Return the [x, y] coordinate for the center point of the cell that contains the specified text.  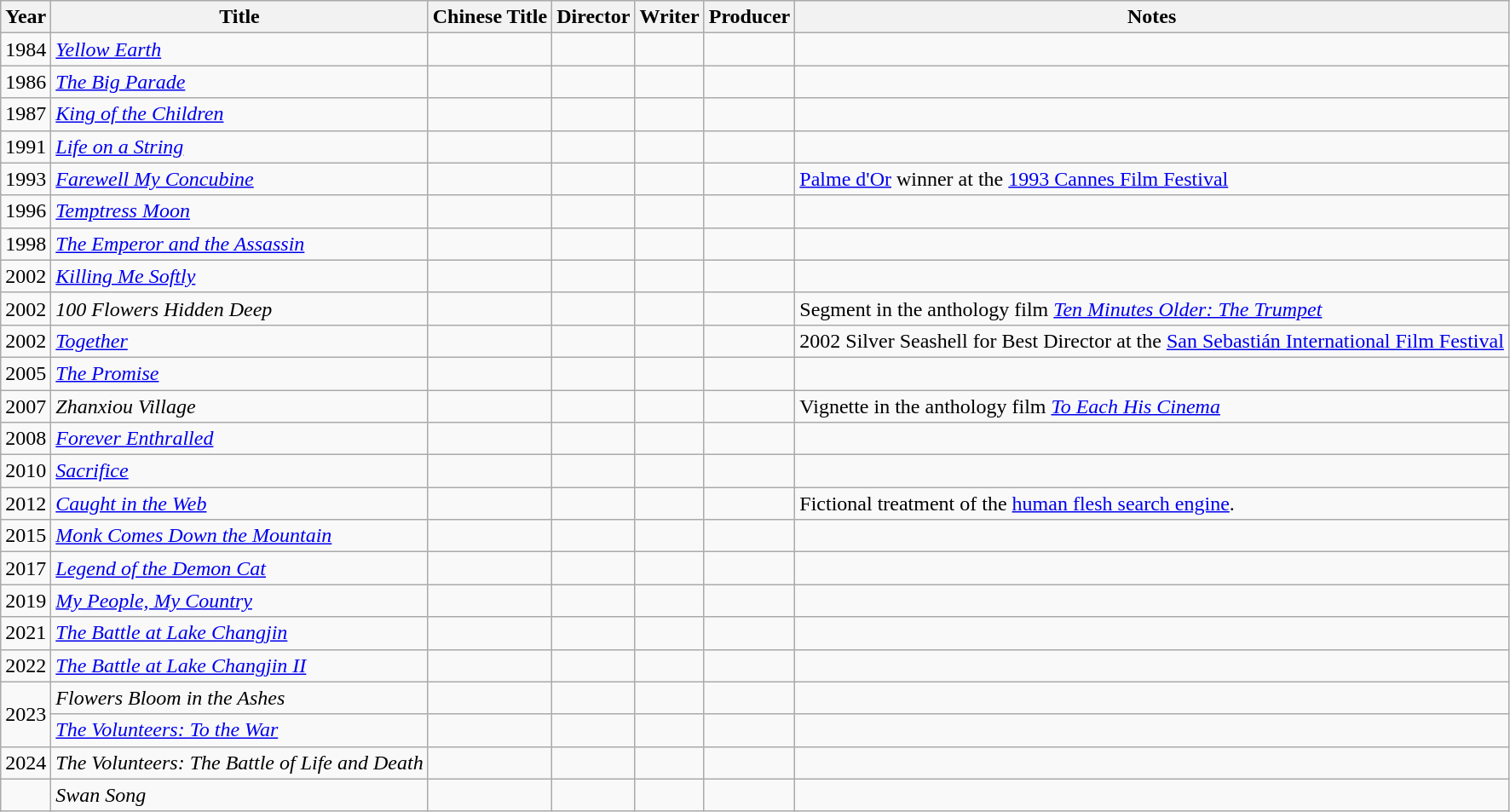
Year [26, 17]
The Volunteers: To the War [239, 730]
2012 [26, 504]
2008 [26, 439]
2005 [26, 373]
2015 [26, 536]
Legend of the Demon Cat [239, 568]
Monk Comes Down the Mountain [239, 536]
Segment in the anthology film Ten Minutes Older: The Trumpet [1152, 308]
1987 [26, 114]
Caught in the Web [239, 504]
Vignette in the anthology film To Each His Cinema [1152, 406]
Chinese Title [490, 17]
Producer [750, 17]
Director [593, 17]
My People, My Country [239, 601]
100 Flowers Hidden Deep [239, 308]
1993 [26, 179]
Notes [1152, 17]
Flowers Bloom in the Ashes [239, 698]
1998 [26, 244]
2022 [26, 665]
Fictional treatment of the human flesh search engine. [1152, 504]
Farewell My Concubine [239, 179]
King of the Children [239, 114]
1991 [26, 147]
2019 [26, 601]
Forever Enthralled [239, 439]
The Battle at Lake Changjin II [239, 665]
2002 Silver Seashell for Best Director at the San Sebastián International Film Festival [1152, 341]
Palme d'Or winner at the 1993 Cannes Film Festival [1152, 179]
2024 [26, 763]
Life on a String [239, 147]
2017 [26, 568]
1996 [26, 211]
Swan Song [239, 795]
Yellow Earth [239, 49]
2007 [26, 406]
Temptress Moon [239, 211]
Sacrifice [239, 471]
2023 [26, 714]
The Emperor and the Assassin [239, 244]
2010 [26, 471]
Writer [670, 17]
The Volunteers: The Battle of Life and Death [239, 763]
The Battle at Lake Changjin [239, 633]
Zhanxiou Village [239, 406]
Killing Me Softly [239, 276]
The Promise [239, 373]
2021 [26, 633]
The Big Parade [239, 82]
Together [239, 341]
Title [239, 17]
1984 [26, 49]
1986 [26, 82]
